Scan for the cell matching the given text and deliver its (x, y) coordinate at center. 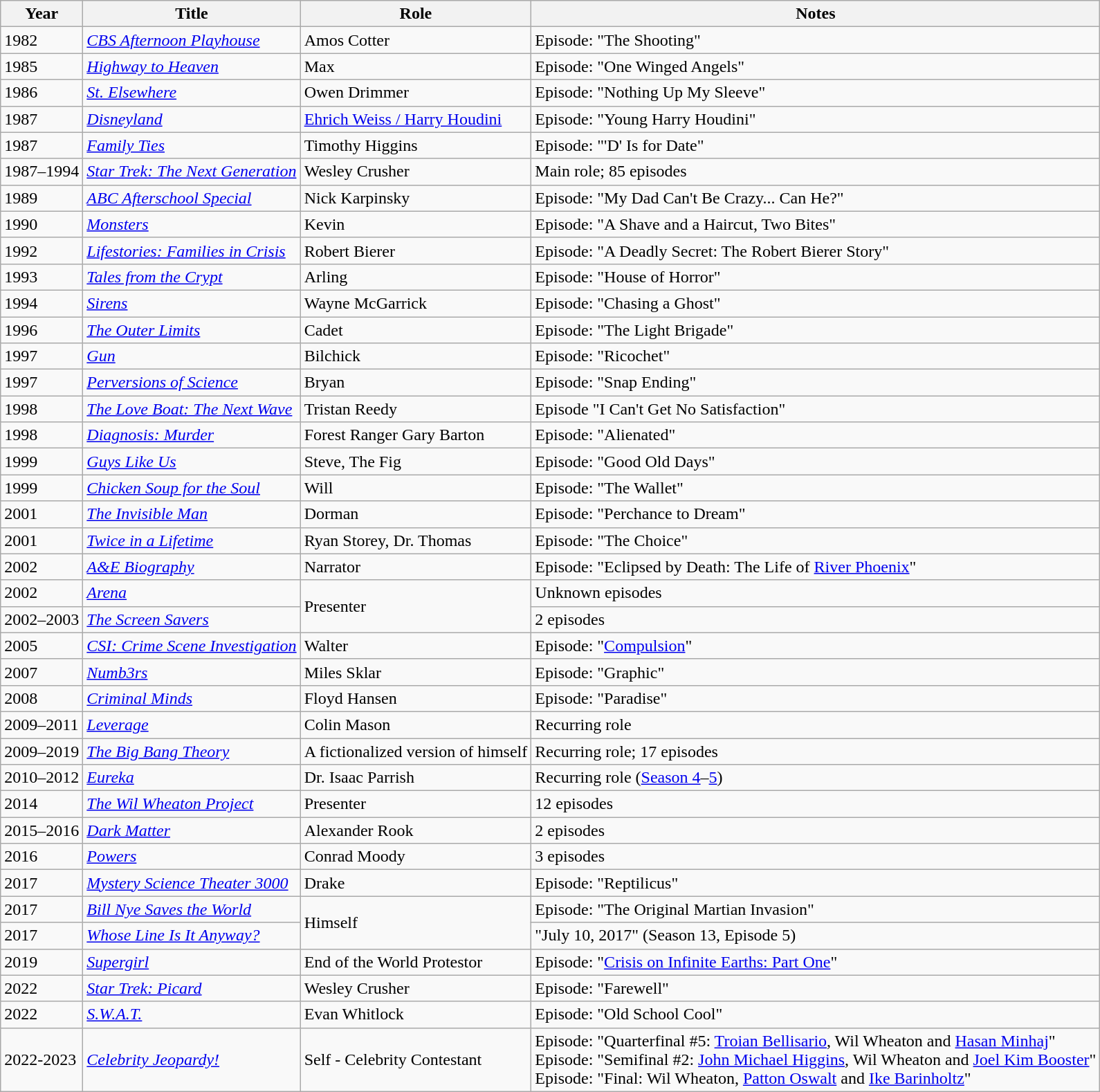
A fictionalized version of himself (416, 751)
Recurring role (816, 725)
The Big Bang Theory (192, 751)
Dorman (416, 514)
Tristan Reedy (416, 409)
Diagnosis: Murder (192, 435)
CSI: Crime Scene Investigation (192, 646)
Leverage (192, 725)
2008 (42, 698)
Episode: "Perchance to Dream" (816, 514)
The Invisible Man (192, 514)
Episode: "Good Old Days" (816, 462)
Cadet (416, 330)
Colin Mason (416, 725)
Mystery Science Theater 3000 (192, 883)
The Screen Savers (192, 619)
Episode "I Can't Get No Satisfaction" (816, 409)
Timothy Higgins (416, 145)
Highway to Heaven (192, 66)
2015–2016 (42, 830)
Drake (416, 883)
Episode: "A Deadly Secret: The Robert Bierer Story" (816, 251)
Notes (816, 14)
Bill Nye Saves the World (192, 909)
End of the World Protestor (416, 962)
1987–1994 (42, 172)
Episode: "Chasing a Ghost" (816, 303)
2005 (42, 646)
Episode: "Old School Cool" (816, 1014)
1986 (42, 93)
Powers (192, 857)
Guys Like Us (192, 462)
Episode: "Snap Ending" (816, 383)
CBS Afternoon Playhouse (192, 40)
ABC Afterschool Special (192, 198)
Miles Sklar (416, 672)
Supergirl (192, 962)
Episode: "Graphic" (816, 672)
Episode: "House of Horror" (816, 277)
1993 (42, 277)
Recurring role; 17 episodes (816, 751)
Star Trek: Picard (192, 988)
Max (416, 66)
Episode: "One Winged Angels" (816, 66)
Episode: "The Original Martian Invasion" (816, 909)
Episode: "Nothing Up My Sleeve" (816, 93)
1990 (42, 224)
S.W.A.T. (192, 1014)
Conrad Moody (416, 857)
Celebrity Jeopardy! (192, 1059)
Perversions of Science (192, 383)
Robert Bierer (416, 251)
A&E Biography (192, 567)
Narrator (416, 567)
Episode: "Ricochet" (816, 356)
Himself (416, 922)
1996 (42, 330)
Episode: "The Light Brigade" (816, 330)
Criminal Minds (192, 698)
Episode: "Reptilicus" (816, 883)
Twice in a Lifetime (192, 540)
Arling (416, 277)
Kevin (416, 224)
Episode: "Paradise" (816, 698)
Sirens (192, 303)
Walter (416, 646)
Owen Drimmer (416, 93)
Alexander Rook (416, 830)
Bilchick (416, 356)
2009–2019 (42, 751)
Ryan Storey, Dr. Thomas (416, 540)
Chicken Soup for the Soul (192, 488)
Role (416, 14)
2010–2012 (42, 778)
Floyd Hansen (416, 698)
1994 (42, 303)
The Outer Limits (192, 330)
"July 10, 2017" (Season 13, Episode 5) (816, 936)
Episode: "The Wallet" (816, 488)
1982 (42, 40)
Lifestories: Families in Crisis (192, 251)
2016 (42, 857)
Disneyland (192, 119)
Family Ties (192, 145)
Episode: "'D' Is for Date" (816, 145)
Tales from the Crypt (192, 277)
Arena (192, 593)
Episode: "Young Harry Houdini" (816, 119)
The Love Boat: The Next Wave (192, 409)
Episode: "The Choice" (816, 540)
Amos Cotter (416, 40)
Eureka (192, 778)
2022-2023 (42, 1059)
1992 (42, 251)
Year (42, 14)
Episode: "Eclipsed by Death: The Life of River Phoenix" (816, 567)
Episode: "Compulsion" (816, 646)
2002–2003 (42, 619)
12 episodes (816, 804)
2019 (42, 962)
Monsters (192, 224)
Episode: "My Dad Can't Be Crazy... Can He?" (816, 198)
Forest Ranger Gary Barton (416, 435)
Numb3rs (192, 672)
Recurring role (Season 4–5) (816, 778)
Steve, The Fig (416, 462)
Dr. Isaac Parrish (416, 778)
Episode: "Alienated" (816, 435)
2014 (42, 804)
2009–2011 (42, 725)
Title (192, 14)
Evan Whitlock (416, 1014)
Will (416, 488)
Wayne McGarrick (416, 303)
St. Elsewhere (192, 93)
1985 (42, 66)
Bryan (416, 383)
Episode: "The Shooting" (816, 40)
Self - Celebrity Contestant (416, 1059)
The Wil Wheaton Project (192, 804)
Episode: "Crisis on Infinite Earths: Part One" (816, 962)
Unknown episodes (816, 593)
Episode: "A Shave and a Haircut, Two Bites" (816, 224)
3 episodes (816, 857)
Star Trek: The Next Generation (192, 172)
Ehrich Weiss / Harry Houdini (416, 119)
Whose Line Is It Anyway? (192, 936)
Dark Matter (192, 830)
Episode: "Farewell" (816, 988)
2007 (42, 672)
Nick Karpinsky (416, 198)
Gun (192, 356)
Main role; 85 episodes (816, 172)
1989 (42, 198)
